Locate the cell with the specified text and output its (X, Y) center coordinate. 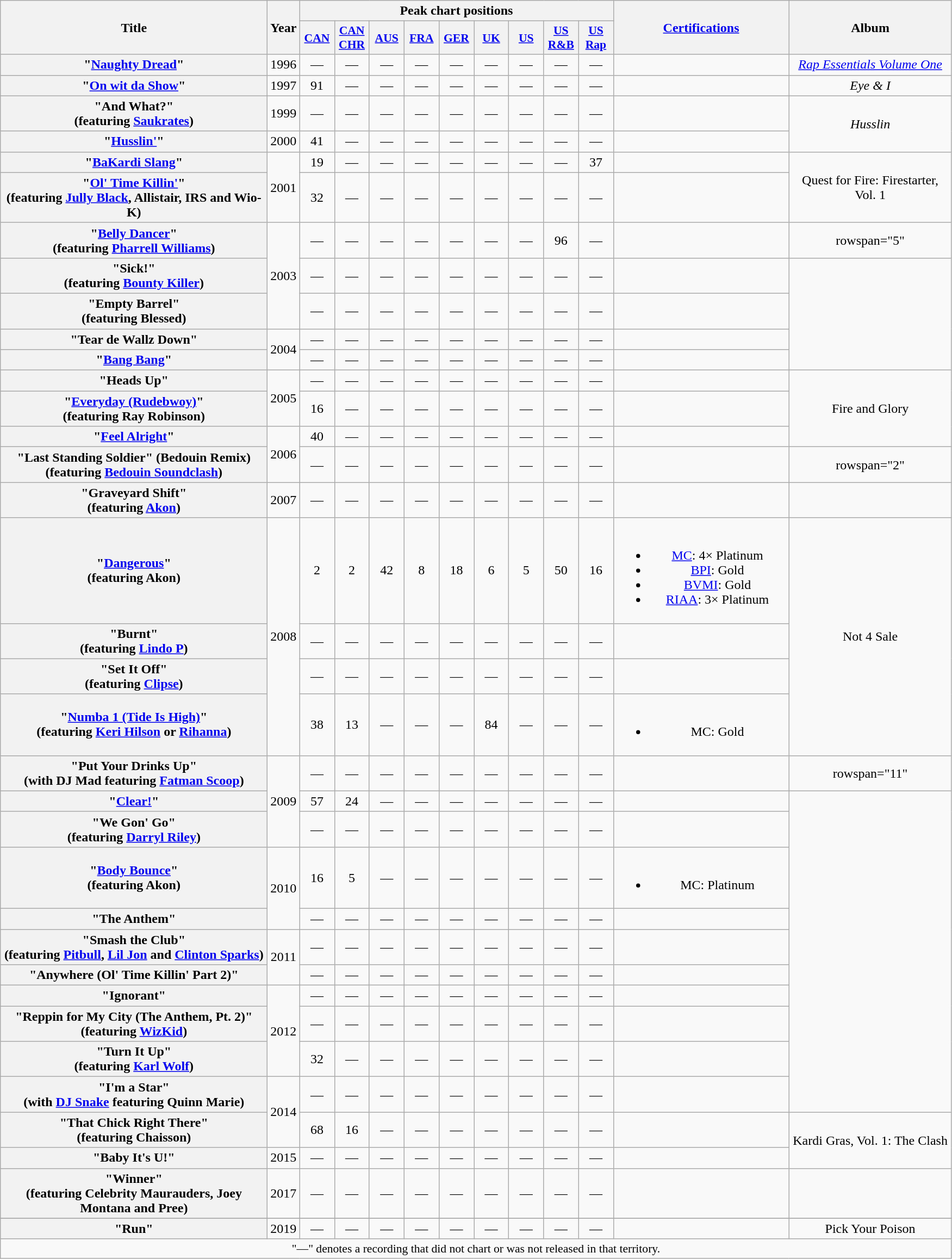
8 (421, 570)
Pick Your Poison (870, 1229)
AUS (387, 38)
CAN (317, 38)
rowspan="2" (870, 464)
"Sick!"(featuring Bounty Killer) (134, 275)
Year (284, 27)
37 (596, 162)
"Dangerous"(featuring Akon) (134, 570)
57 (317, 801)
2015 (284, 1158)
"Bang Bang" (134, 360)
"Naughty Dread" (134, 65)
Certifications (701, 27)
"Everyday (Rudebwoy)"(featuring Ray Robinson) (134, 409)
Quest for Fire: Firestarter, Vol. 1 (870, 187)
"BaKardi Slang" (134, 162)
1996 (284, 65)
"Reppin for My City (The Anthem, Pt. 2)"(featuring WizKid) (134, 1024)
"Run" (134, 1229)
Not 4 Sale (870, 636)
"Baby It's U!" (134, 1158)
US (526, 38)
Album (870, 27)
"Empty Barrel"(featuring Blessed) (134, 311)
38 (317, 724)
40 (317, 437)
"Ol' Time Killin'"(featuring Jully Black, Allistair, IRS and Wio-K) (134, 197)
Eye & I (870, 85)
"Graveyard Shift"(featuring Akon) (134, 500)
18 (456, 570)
"Ignorant" (134, 996)
2011 (284, 957)
"Numba 1 (Tide Is High)"(featuring Keri Hilson or Rihanna) (134, 724)
"We Gon' Go"(featuring Darryl Riley) (134, 829)
13 (352, 724)
2017 (284, 1193)
"Smash the Club"(featuring Pitbull, Lil Jon and Clinton Sparks) (134, 946)
"Feel Alright" (134, 437)
"I'm a Star"(with DJ Snake featuring Quinn Marie) (134, 1094)
2003 (284, 275)
FRA (421, 38)
"Last Standing Soldier" (Bedouin Remix)(featuring Bedouin Soundclash) (134, 464)
"Heads Up" (134, 381)
2008 (284, 636)
2014 (284, 1112)
Title (134, 27)
"The Anthem" (134, 919)
"Turn It Up"(featuring Karl Wolf) (134, 1059)
Rap Essentials Volume One (870, 65)
USR&B (561, 38)
50 (561, 570)
"Put Your Drinks Up"(with DJ Mad featuring Fatman Scoop) (134, 773)
41 (317, 141)
91 (317, 85)
"Set It Off"(featuring Clipse) (134, 677)
"Clear!" (134, 801)
2009 (284, 801)
6 (491, 570)
42 (387, 570)
2005 (284, 398)
UK (491, 38)
"Body Bounce"(featuring Akon) (134, 878)
rowspan="11" (870, 773)
"On wit da Show" (134, 85)
MC: Gold (701, 724)
2004 (284, 349)
1997 (284, 85)
rowspan="5" (870, 240)
2019 (284, 1229)
"Tear de Wallz Down" (134, 339)
Fire and Glory (870, 409)
2007 (284, 500)
CANCHR (352, 38)
1999 (284, 113)
"Burnt"(featuring Lindo P) (134, 641)
USRap (596, 38)
"Husslin'" (134, 141)
Kardi Gras, Vol. 1: The Clash (870, 1140)
68 (317, 1130)
"And What?"(featuring Saukrates) (134, 113)
"Winner"(featuring Celebrity Maurauders, Joey Montana and Pree) (134, 1193)
"That Chick Right There"(featuring Chaisson) (134, 1130)
2006 (284, 455)
2000 (284, 141)
"Belly Dancer"(featuring Pharrell Williams) (134, 240)
Peak chart positions (457, 11)
2010 (284, 888)
2012 (284, 1031)
96 (561, 240)
"—" denotes a recording that did not chart or was not released in that territory. (476, 1249)
19 (317, 162)
24 (352, 801)
84 (491, 724)
MC: Platinum (701, 878)
GER (456, 38)
Husslin (870, 124)
MC: 4× PlatinumBPI: GoldBVMI: GoldRIAA: 3× Platinum (701, 570)
"Anywhere (Ol' Time Killin' Part 2)" (134, 975)
2001 (284, 187)
